Scan for the cell matching the given text and deliver its [x, y] coordinate at center. 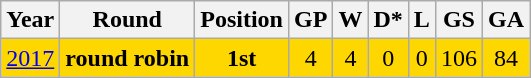
W [350, 20]
Year [30, 20]
round robin [128, 58]
84 [506, 58]
106 [458, 58]
GA [506, 20]
GP [310, 20]
2017 [30, 58]
Round [128, 20]
D* [388, 20]
Position [242, 20]
L [422, 20]
GS [458, 20]
1st [242, 58]
